For the text-containing cell, return its midpoint in [X, Y] coordinate format. 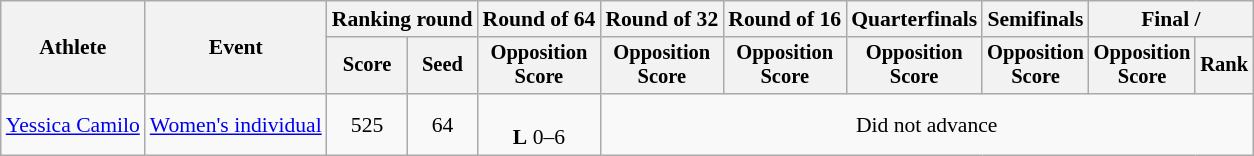
Yessica Camilo [73, 124]
525 [368, 124]
Rank [1224, 66]
Athlete [73, 48]
Round of 32 [662, 19]
Round of 16 [784, 19]
Event [236, 48]
64 [442, 124]
Seed [442, 66]
Final / [1171, 19]
L 0–6 [538, 124]
Score [368, 66]
Semifinals [1036, 19]
Women's individual [236, 124]
Quarterfinals [914, 19]
Did not advance [926, 124]
Ranking round [402, 19]
Round of 64 [538, 19]
